Return [X, Y] of the center of cell containing provided text 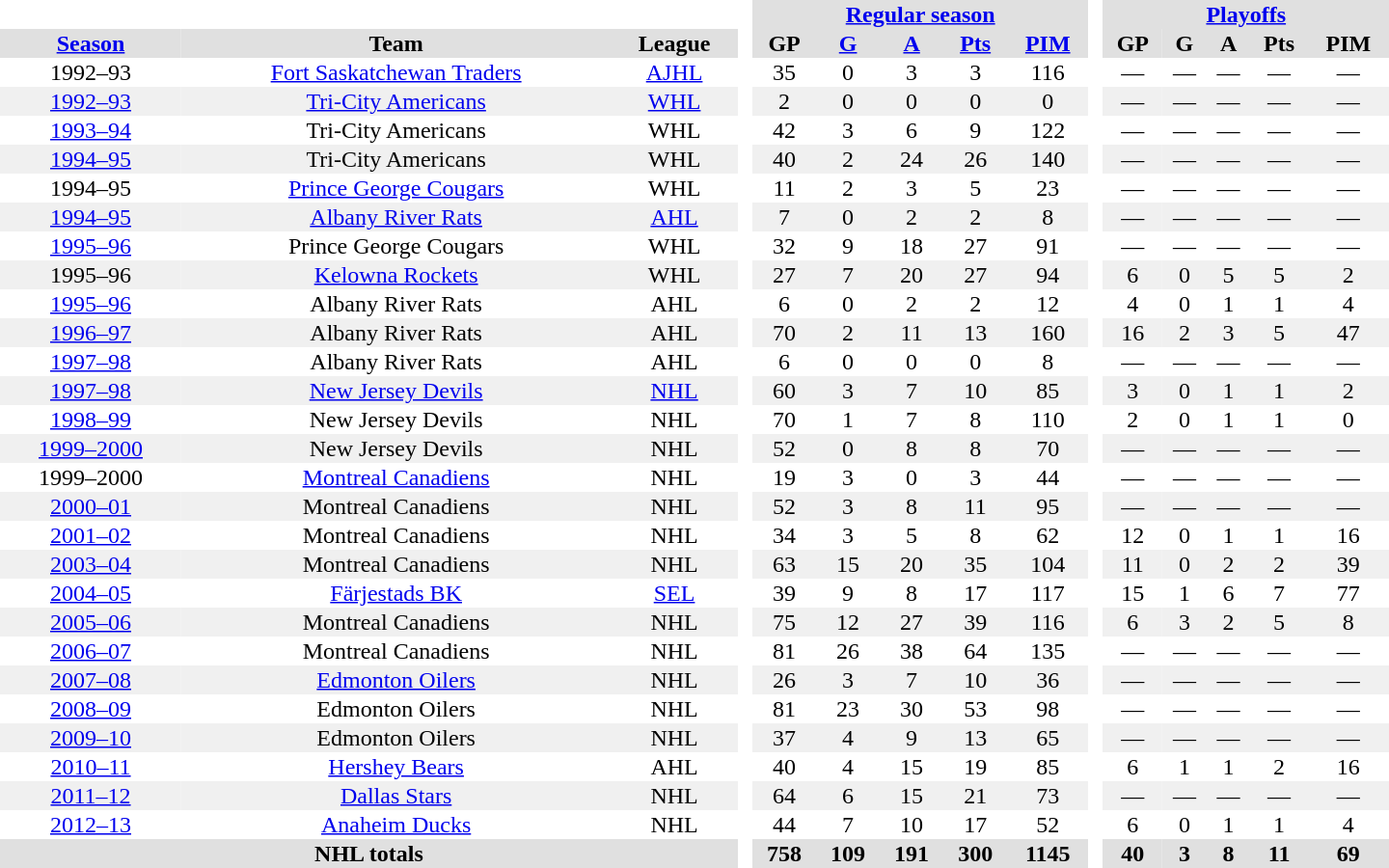
24 [912, 159]
2012–13 [91, 825]
65 [1048, 738]
191 [912, 854]
62 [1048, 535]
League [674, 43]
2004–05 [91, 593]
32 [784, 246]
NHL totals [368, 854]
98 [1048, 709]
30 [912, 709]
135 [1048, 651]
2006–07 [91, 651]
2008–09 [91, 709]
1998–99 [91, 420]
47 [1348, 333]
37 [784, 738]
140 [1048, 159]
Färjestads BK [395, 593]
Fort Saskatchewan Traders [395, 72]
758 [784, 854]
2009–10 [91, 738]
2007–08 [91, 680]
160 [1048, 333]
18 [912, 246]
2005–06 [91, 622]
34 [784, 535]
Regular season [920, 14]
109 [848, 854]
91 [1048, 246]
2011–12 [91, 796]
2010–11 [91, 767]
75 [784, 622]
1996–97 [91, 333]
38 [912, 651]
77 [1348, 593]
AJHL [674, 72]
122 [1048, 130]
1993–94 [91, 130]
SEL [674, 593]
Dallas Stars [395, 796]
69 [1348, 854]
2000–01 [91, 506]
2001–02 [91, 535]
95 [1048, 506]
Anaheim Ducks [395, 825]
Kelowna Rockets [395, 275]
21 [975, 796]
110 [1048, 420]
Hershey Bears [395, 767]
73 [1048, 796]
94 [1048, 275]
Season [91, 43]
300 [975, 854]
Playoffs [1246, 14]
36 [1048, 680]
42 [784, 130]
104 [1048, 564]
63 [784, 564]
117 [1048, 593]
60 [784, 391]
2003–04 [91, 564]
Team [395, 43]
1145 [1048, 854]
53 [975, 709]
